Find where the given text appears and provide that cell's center as (x, y) coordinate. 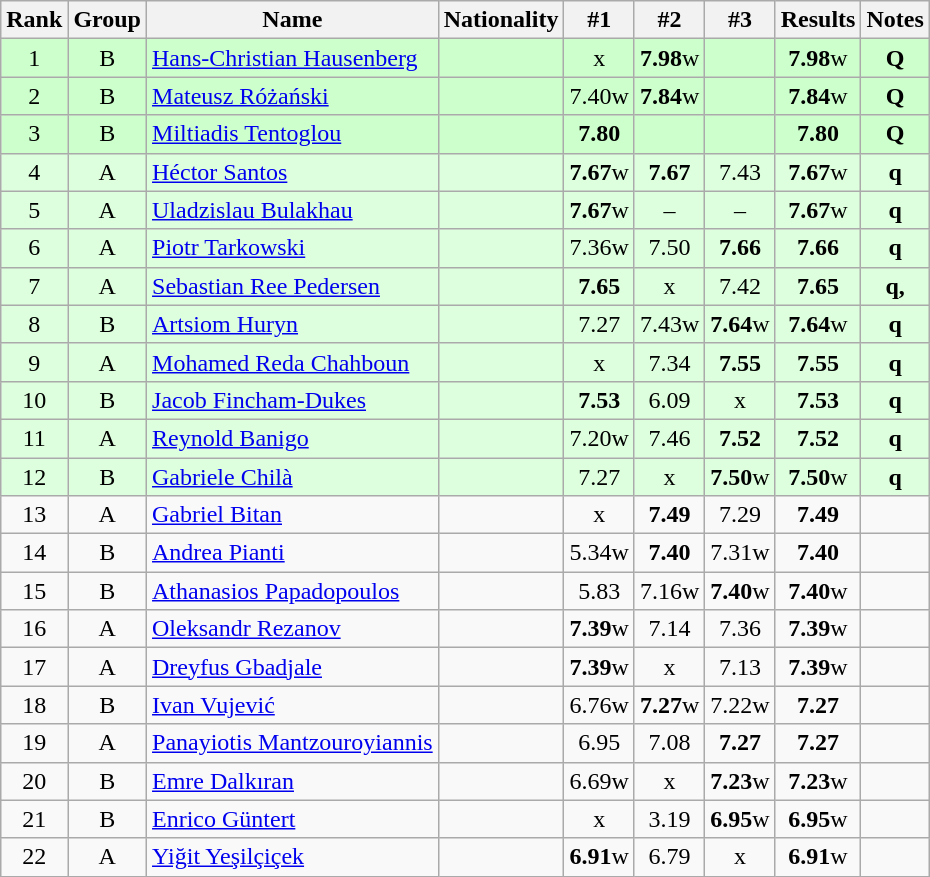
Rank (34, 20)
Emre Dalkıran (293, 781)
Uladzislau Bulakhau (293, 210)
Héctor Santos (293, 172)
15 (34, 591)
4 (34, 172)
Dreyfus Gbadjale (293, 667)
7.27w (669, 705)
Results (818, 20)
13 (34, 515)
7.46 (669, 438)
#3 (740, 20)
Panayiotis Mantzouroyiannis (293, 743)
5.83 (599, 591)
#1 (599, 20)
Mohamed Reda Chahboun (293, 362)
7.42 (740, 286)
Nationality (501, 20)
Andrea Pianti (293, 553)
3.19 (669, 819)
10 (34, 400)
21 (34, 819)
6 (34, 248)
7.20w (599, 438)
5.34w (599, 553)
7 (34, 286)
Sebastian Ree Pedersen (293, 286)
Piotr Tarkowski (293, 248)
Gabriel Bitan (293, 515)
Jacob Fincham-Dukes (293, 400)
8 (34, 324)
6.69w (599, 781)
5 (34, 210)
6.95 (599, 743)
1 (34, 58)
Hans-Christian Hausenberg (293, 58)
11 (34, 438)
19 (34, 743)
Notes (895, 20)
7.67 (669, 172)
22 (34, 857)
17 (34, 667)
9 (34, 362)
7.50 (669, 248)
7.43 (740, 172)
7.13 (740, 667)
Yiğit Yeşilçiçek (293, 857)
16 (34, 629)
20 (34, 781)
12 (34, 477)
Ivan Vujević (293, 705)
7.36 (740, 629)
14 (34, 553)
7.16w (669, 591)
Mateusz Różański (293, 96)
3 (34, 134)
7.14 (669, 629)
6.79 (669, 857)
Oleksandr Rezanov (293, 629)
Reynold Banigo (293, 438)
7.22w (740, 705)
2 (34, 96)
18 (34, 705)
7.31w (740, 553)
Name (293, 20)
Enrico Güntert (293, 819)
q, (895, 286)
Athanasios Papadopoulos (293, 591)
Artsiom Huryn (293, 324)
6.09 (669, 400)
7.29 (740, 515)
Group (108, 20)
7.08 (669, 743)
7.43w (669, 324)
7.34 (669, 362)
Miltiadis Tentoglou (293, 134)
#2 (669, 20)
6.76w (599, 705)
Gabriele Chilà (293, 477)
7.36w (599, 248)
